Return the (x, y) coordinate for the center point of the cell that contains the specified text.  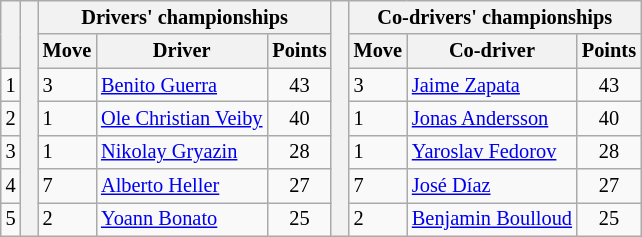
Yoann Bonato (182, 219)
José Díaz (492, 186)
Jonas Andersson (492, 118)
Yaroslav Fedorov (492, 152)
Nikolay Gryazin (182, 152)
Drivers' championships (185, 17)
Co-drivers' championships (495, 17)
Driver (182, 51)
5 (11, 219)
Benito Guerra (182, 85)
Jaime Zapata (492, 85)
Co-driver (492, 51)
Alberto Heller (182, 186)
Benjamin Boulloud (492, 219)
Ole Christian Veiby (182, 118)
4 (11, 186)
